Output the [x, y] coordinate of the center of the cell containing the given text.  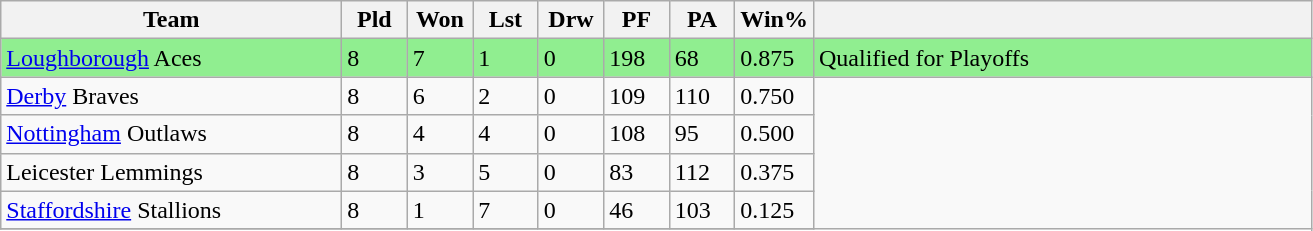
Derby Braves [172, 96]
Loughborough Aces [172, 58]
Lst [506, 20]
Qualified for Playoffs [1062, 58]
2 [506, 96]
Win% [774, 20]
Leicester Lemmings [172, 172]
PA [702, 20]
5 [506, 172]
109 [637, 96]
Drw [571, 20]
PF [637, 20]
3 [440, 172]
83 [637, 172]
46 [637, 210]
0.500 [774, 134]
103 [702, 210]
68 [702, 58]
Staffordshire Stallions [172, 210]
0.750 [774, 96]
108 [637, 134]
0.875 [774, 58]
95 [702, 134]
0.125 [774, 210]
112 [702, 172]
198 [637, 58]
0.375 [774, 172]
Pld [375, 20]
6 [440, 96]
Nottingham Outlaws [172, 134]
110 [702, 96]
Won [440, 20]
Team [172, 20]
